Extract the (x, y) coordinate from the center of the cell holding the provided text.  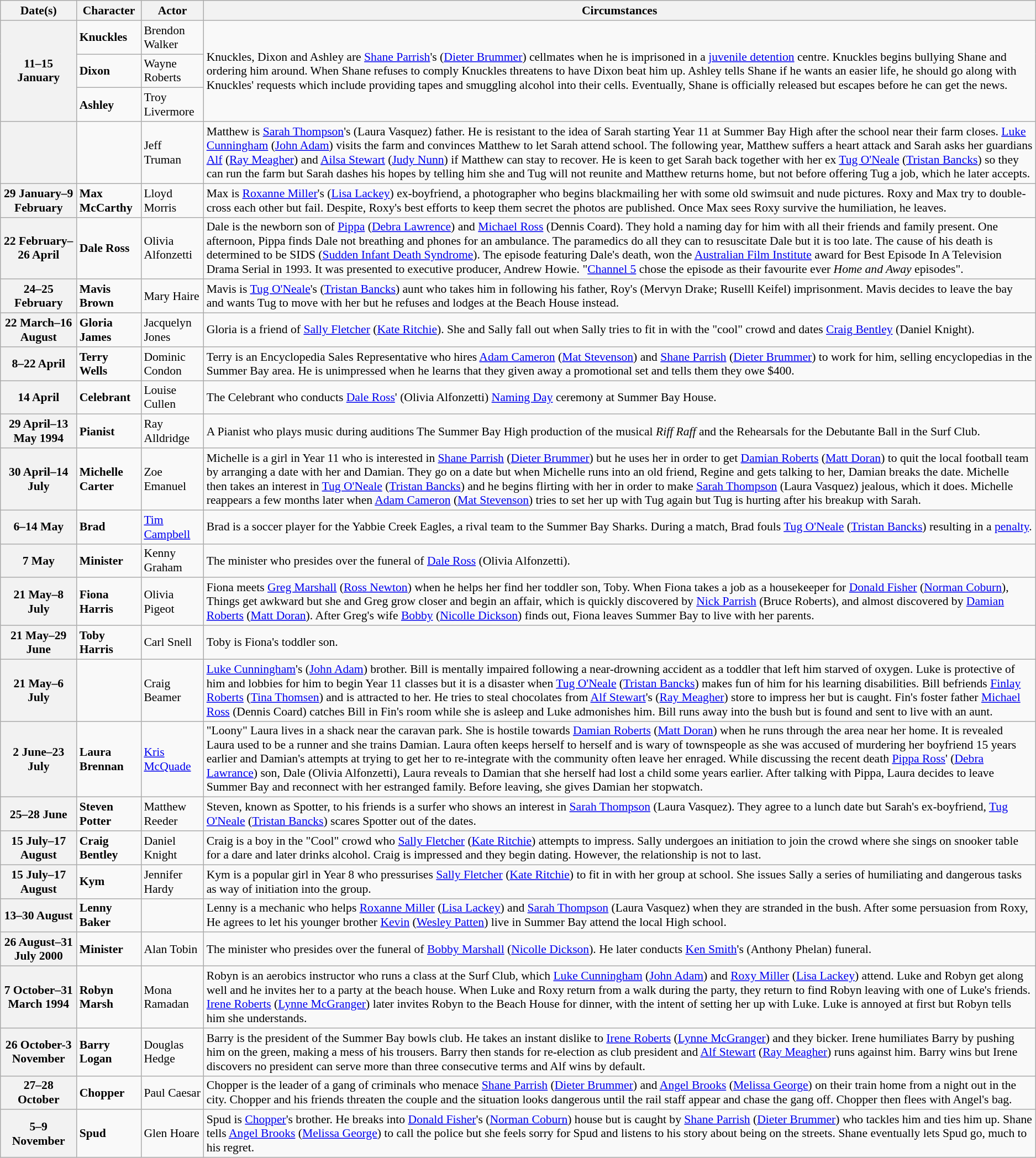
13–30 August (39, 915)
Brad (109, 527)
The minister who presides over the funeral of Bobby Marshall (Nicolle Dickson). He later conducts Ken Smith's (Anthony Phelan) funeral. (620, 949)
Brendon Walker (172, 38)
Olivia Pigeot (172, 602)
22 March–16 August (39, 330)
Craig Beamer (172, 690)
Dixon (109, 71)
29 April–13 May 1994 (39, 431)
Lloyd Morris (172, 200)
21 May–29 June (39, 642)
Actor (172, 10)
Jeff Truman (172, 152)
Fiona Harris (109, 602)
Lenny Baker (109, 915)
Daniel Knight (172, 848)
Kym (109, 882)
Laura Brennan (109, 759)
Pianist (109, 431)
Ashley (109, 105)
Kenny Graham (172, 560)
21 May–6 July (39, 690)
21 May–8 July (39, 602)
Jacquelyn Jones (172, 330)
Toby Harris (109, 642)
5–9 November (39, 1134)
Zoe Emanuel (172, 479)
Dominic Condon (172, 364)
Gloria James (109, 330)
Carl Snell (172, 642)
Louise Cullen (172, 398)
Date(s) (39, 10)
Terry Wells (109, 364)
Mona Ramadan (172, 997)
8–22 April (39, 364)
27–28 October (39, 1093)
The Celebrant who conducts Dale Ross' (Olivia Alfonzetti) Naming Day ceremony at Summer Bay House. (620, 398)
29 January–9 February (39, 200)
25–28 June (39, 814)
Craig Bentley (109, 848)
7 October–31 March 1994 (39, 997)
30 April–14 July (39, 479)
Tim Campbell (172, 527)
26 October-3 November (39, 1052)
Circumstances (620, 10)
Spud (109, 1134)
Jennifer Hardy (172, 882)
Character (109, 10)
Steven Potter (109, 814)
14 April (39, 398)
Wayne Roberts (172, 71)
24–25 February (39, 296)
Dale Ross (109, 248)
Max McCarthy (109, 200)
Alan Tobin (172, 949)
Barry Logan (109, 1052)
Paul Caesar (172, 1093)
6–14 May (39, 527)
11–15 January (39, 71)
22 February–26 April (39, 248)
Mavis Brown (109, 296)
Celebrant (109, 398)
The minister who presides over the funeral of Dale Ross (Olivia Alfonzetti). (620, 560)
Chopper (109, 1093)
Robyn Marsh (109, 997)
Douglas Hedge (172, 1052)
Kris McQuade (172, 759)
Knuckles (109, 38)
Matthew Reeder (172, 814)
26 August–31 July 2000 (39, 949)
Ray Alldridge (172, 431)
Olivia Alfonzetti (172, 248)
Mary Haire (172, 296)
7 May (39, 560)
Troy Livermore (172, 105)
2 June–23 July (39, 759)
Michelle Carter (109, 479)
Glen Hoare (172, 1134)
Toby is Fiona's toddler son. (620, 642)
